Provide the (X, Y) coordinate of the cell's center where the given text is located.  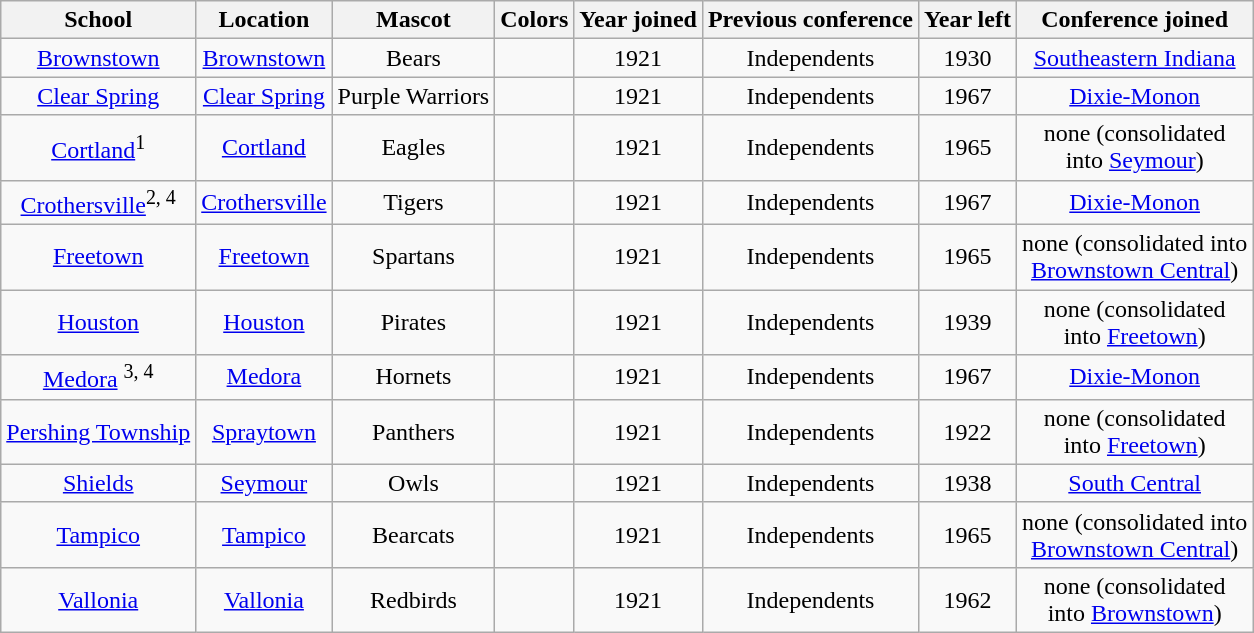
Spartans (414, 258)
none (consolidated into Seymour) (1134, 148)
Year left (968, 20)
Tigers (414, 202)
School (98, 20)
Location (264, 20)
Seymour (264, 483)
Medora (264, 378)
Redbirds (414, 600)
Bears (414, 58)
none (consolidated into Freetown) (1134, 322)
Panthers (414, 432)
Conference joined (1134, 20)
Crothersville (264, 202)
none (consolidatedinto Brownstown) (1134, 600)
none (consolidatedinto Freetown) (1134, 432)
Owls (414, 483)
Pershing Township (98, 432)
Cortland (264, 148)
Previous conference (810, 20)
1962 (968, 600)
Pirates (414, 322)
Hornets (414, 378)
Shields (98, 483)
Year joined (638, 20)
1922 (968, 432)
Southeastern Indiana (1134, 58)
Medora 3, 4 (98, 378)
1938 (968, 483)
Spraytown (264, 432)
1930 (968, 58)
Bearcats (414, 534)
Purple Warriors (414, 96)
Mascot (414, 20)
South Central (1134, 483)
1939 (968, 322)
Eagles (414, 148)
Colors (534, 20)
Cortland1 (98, 148)
Crothersville2, 4 (98, 202)
